Provide the (x, y) coordinate of the cell's center where the given text is located.  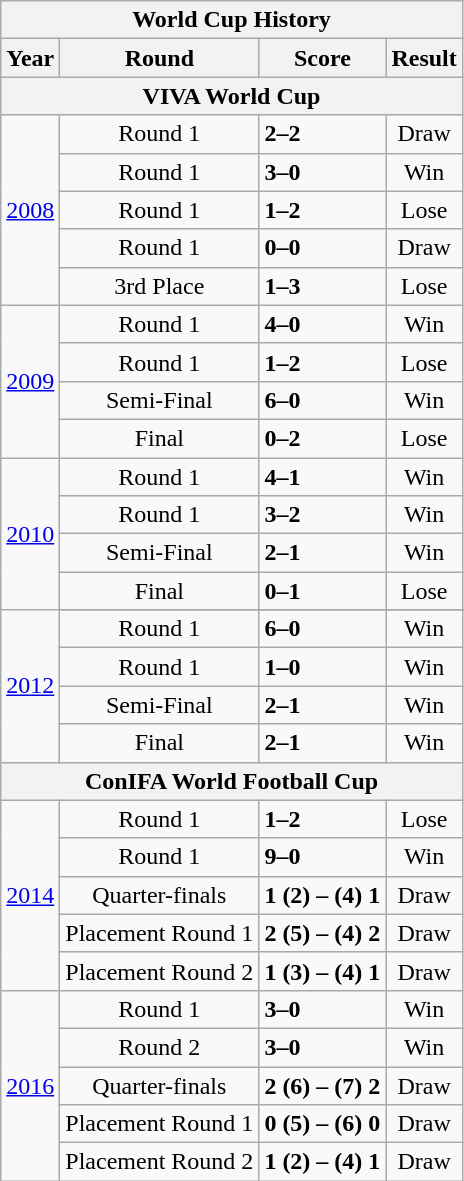
Round (160, 58)
2016 (30, 1085)
2 (6) – (7) 2 (322, 1085)
0–2 (322, 438)
9–0 (322, 857)
ConIFA World Football Cup (232, 781)
2–2 (322, 134)
World Cup History (232, 20)
1–0 (322, 667)
VIVA World Cup (232, 96)
Round 2 (160, 1047)
3rd Place (160, 286)
1 (3) – (4) 1 (322, 971)
4–1 (322, 477)
2009 (30, 381)
2010 (30, 534)
2012 (30, 686)
0–0 (322, 248)
0 (5) – (6) 0 (322, 1124)
2008 (30, 210)
1–3 (322, 286)
Year (30, 58)
0–1 (322, 591)
2014 (30, 895)
Score (322, 58)
3–2 (322, 515)
4–0 (322, 324)
Result (424, 58)
2 (5) – (4) 2 (322, 933)
